For the text-containing cell, return its midpoint in (x, y) coordinate format. 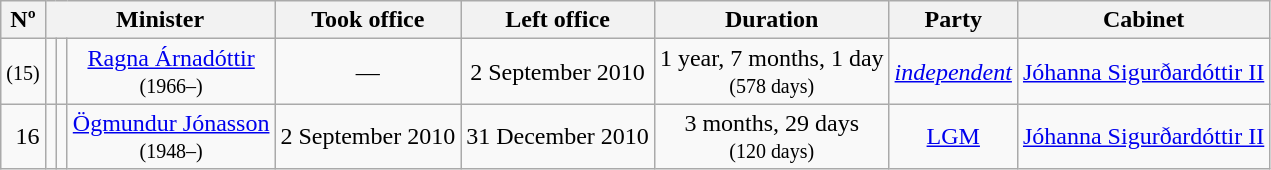
Party (953, 20)
Duration (772, 20)
31 December 2010 (558, 136)
— (368, 72)
Nº (23, 20)
Took office (368, 20)
1 year, 7 months, 1 day(578 days) (772, 72)
Minister (160, 20)
Cabinet (1143, 20)
Ragna Árnadóttir(1966–) (171, 72)
LGM (953, 136)
16 (23, 136)
independent (953, 72)
(15) (23, 72)
Left office (558, 20)
3 months, 29 days(120 days) (772, 136)
Ögmundur Jónasson(1948–) (171, 136)
